Pinpoint the cell where the given text exists, returning its [x, y] midpoint coordinate. 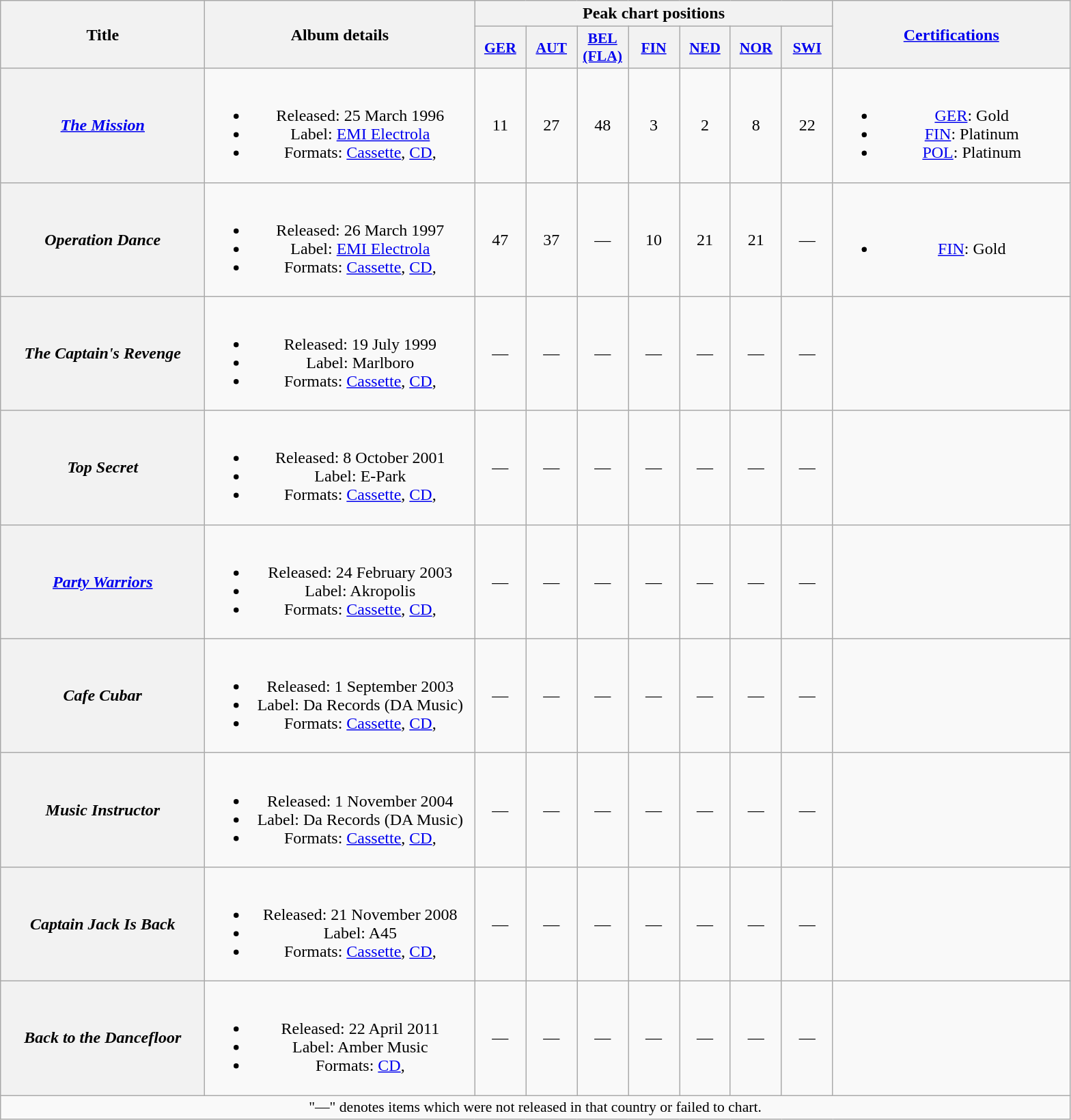
Album details [340, 34]
Released: 1 September 2003Label: Da Records (DA Music)Formats: Cassette, CD, [340, 695]
Peak chart positions [654, 14]
Released: 1 November 2004Label: Da Records (DA Music)Formats: Cassette, CD, [340, 810]
"—" denotes items which were not released in that country or failed to chart. [535, 1108]
Released: 25 March 1996Label: EMI ElectrolaFormats: Cassette, CD, [340, 126]
GER: GoldFIN: PlatinumPOL: Platinum [951, 126]
Back to the Dancefloor [102, 1038]
GER [500, 48]
48 [602, 126]
2 [705, 126]
The Mission [102, 126]
Released: 19 July 1999Label: MarlboroFormats: Cassette, CD, [340, 354]
47 [500, 239]
NED [705, 48]
BEL (FLA) [602, 48]
FIN: Gold [951, 239]
Released: 26 March 1997Label: EMI ElectrolaFormats: Cassette, CD, [340, 239]
11 [500, 126]
Party Warriors [102, 582]
NOR [755, 48]
Released: 21 November 2008Label: A45Formats: Cassette, CD, [340, 923]
Released: 8 October 2001Label: E-ParkFormats: Cassette, CD, [340, 467]
8 [755, 126]
FIN [654, 48]
Title [102, 34]
SWI [807, 48]
Operation Dance [102, 239]
AUT [552, 48]
Released: 22 April 2011Label: Amber MusicFormats: CD, [340, 1038]
Music Instructor [102, 810]
27 [552, 126]
22 [807, 126]
10 [654, 239]
The Captain's Revenge [102, 354]
37 [552, 239]
Captain Jack Is Back [102, 923]
Cafe Cubar [102, 695]
Top Secret [102, 467]
3 [654, 126]
Released: 24 February 2003Label: AkropolisFormats: Cassette, CD, [340, 582]
Certifications [951, 34]
